For the text-containing cell, return its midpoint in [X, Y] coordinate format. 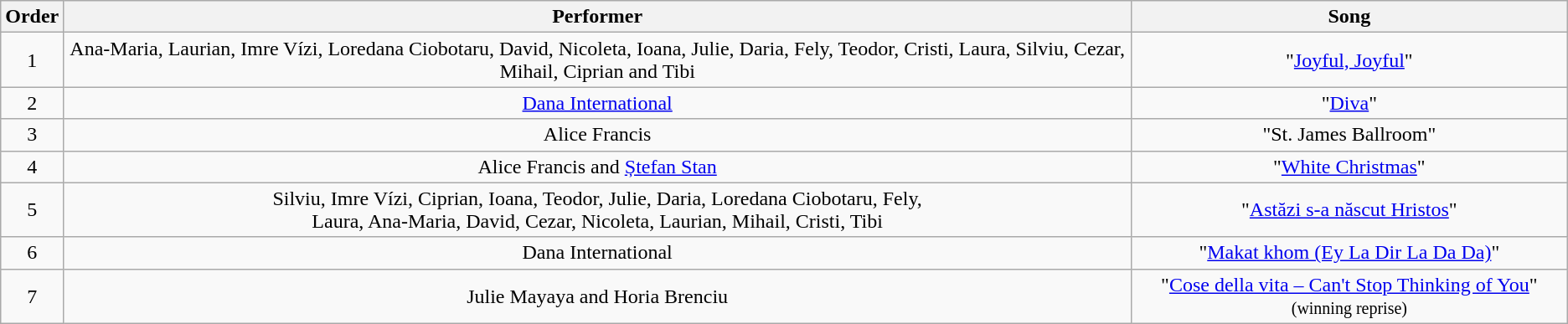
Song [1349, 17]
"White Christmas" [1349, 167]
Alice Francis and Ștefan Stan [598, 167]
"Makat khom (Ey La Dir La Da Da)" [1349, 253]
4 [32, 167]
7 [32, 296]
Alice Francis [598, 135]
"Cose della vita – Can't Stop Thinking of You" (winning reprise) [1349, 296]
"Diva" [1349, 103]
"Joyful, Joyful" [1349, 60]
3 [32, 135]
"Astăzi s-a născut Hristos" [1349, 209]
5 [32, 209]
Julie Mayaya and Horia Brenciu [598, 296]
Order [32, 17]
2 [32, 103]
6 [32, 253]
"St. James Ballroom" [1349, 135]
1 [32, 60]
Performer [598, 17]
